Provide the [x, y] coordinate of the cell's center where the given text is located.  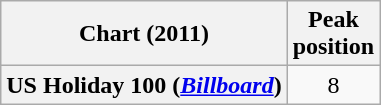
Peakposition [333, 34]
US Holiday 100 (Billboard) [144, 85]
8 [333, 85]
Chart (2011) [144, 34]
